Capture the cell that displays the provided text and extract its (X, Y) central coordinate. 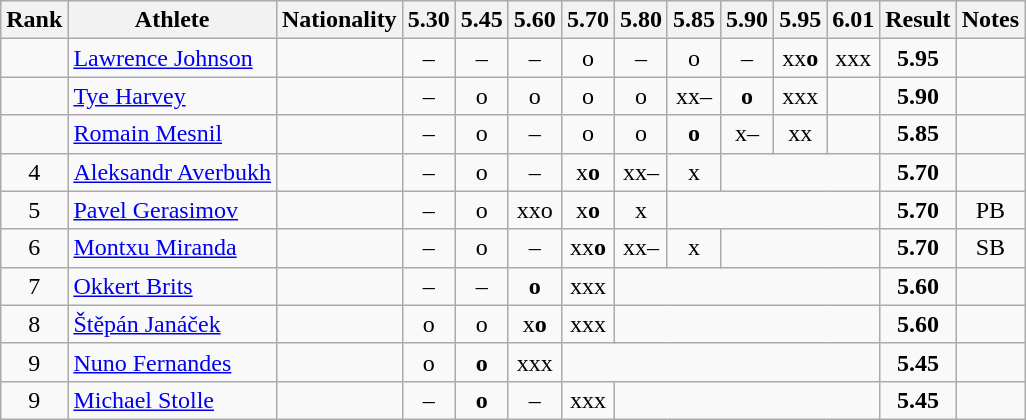
Aleksandr Averbukh (172, 172)
Rank (34, 20)
6 (34, 248)
Montxu Miranda (172, 248)
Lawrence Johnson (172, 58)
SB (990, 248)
5 (34, 210)
Notes (990, 20)
Michael Stolle (172, 400)
Tye Harvey (172, 96)
x– (748, 134)
5.30 (428, 20)
4 (34, 172)
PB (990, 210)
Nuno Fernandes (172, 362)
Romain Mesnil (172, 134)
Okkert Brits (172, 286)
Nationality (339, 20)
5.80 (640, 20)
8 (34, 324)
Athlete (172, 20)
Štěpán Janáček (172, 324)
xx (800, 134)
Result (918, 20)
7 (34, 286)
6.01 (854, 20)
Pavel Gerasimov (172, 210)
